Output the (X, Y) coordinate of the center of the cell containing the given text.  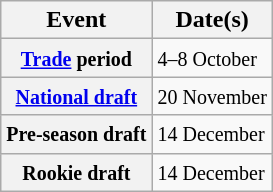
Trade period (76, 58)
20 November (212, 96)
Rookie draft (76, 172)
Pre-season draft (76, 134)
Date(s) (212, 20)
4–8 October (212, 58)
National draft (76, 96)
Event (76, 20)
